Scan for the cell matching the given text and deliver its [x, y] coordinate at center. 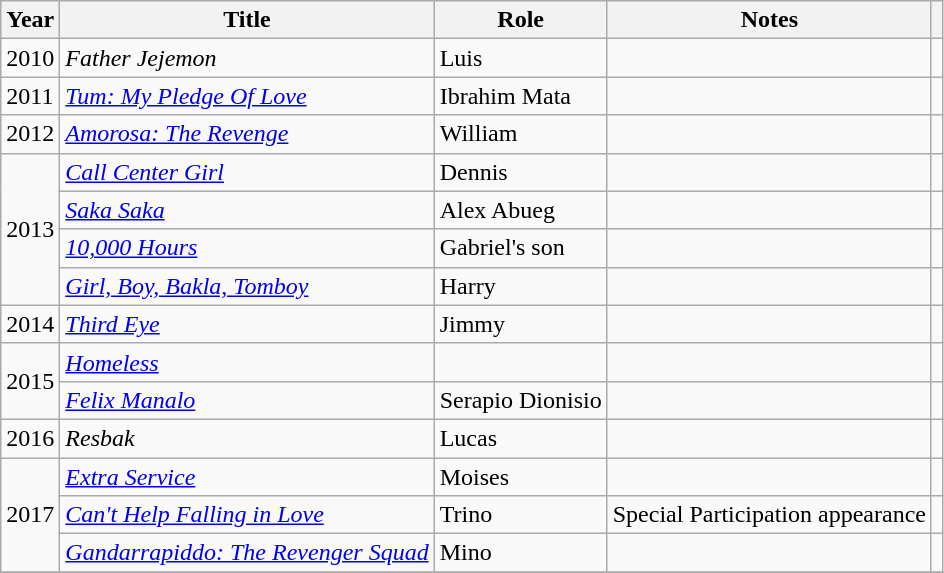
Extra Service [247, 477]
Tum: My Pledge Of Love [247, 96]
2017 [30, 515]
2013 [30, 229]
Girl, Boy, Bakla, Tomboy [247, 286]
Third Eye [247, 324]
Moises [520, 477]
Gandarrapiddo: The Revenger Squad [247, 553]
Dennis [520, 172]
Ibrahim Mata [520, 96]
10,000 Hours [247, 248]
Year [30, 20]
Luis [520, 58]
2010 [30, 58]
Role [520, 20]
William [520, 134]
2012 [30, 134]
Trino [520, 515]
Jimmy [520, 324]
2014 [30, 324]
Call Center Girl [247, 172]
Can't Help Falling in Love [247, 515]
Saka Saka [247, 210]
Mino [520, 553]
Special Participation appearance [769, 515]
Felix Manalo [247, 400]
2015 [30, 381]
Resbak [247, 438]
Title [247, 20]
Lucas [520, 438]
Harry [520, 286]
Gabriel's son [520, 248]
Alex Abueg [520, 210]
Amorosa: The Revenge [247, 134]
Homeless [247, 362]
2016 [30, 438]
Father Jejemon [247, 58]
Notes [769, 20]
2011 [30, 96]
Serapio Dionisio [520, 400]
